Return [x, y] of the center of cell containing provided text 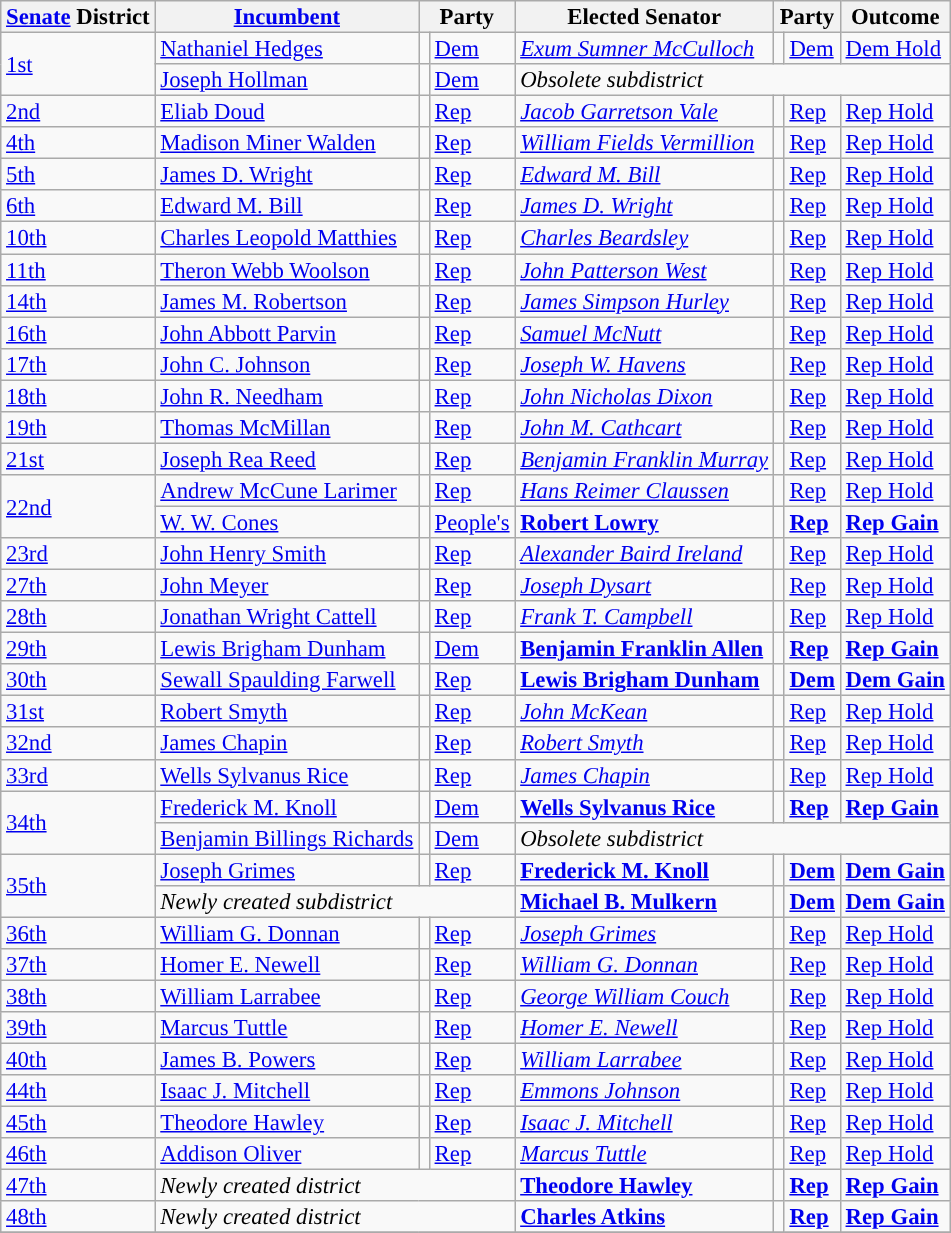
Michael B. Mulkern [644, 902]
Samuel McNutt [644, 333]
Charles Leopold Matthies [287, 238]
Joseph Hollman [287, 80]
John Patterson West [644, 270]
28th [78, 617]
Emmons Johnson [644, 1091]
35th [78, 886]
Joseph W. Havens [644, 364]
2nd [78, 112]
Thomas McMillan [287, 428]
W. W. Cones [287, 522]
23rd [78, 554]
10th [78, 238]
Charles Beardsley [644, 238]
14th [78, 301]
George William Couch [644, 996]
Eliab Doud [287, 112]
6th [78, 206]
Robert Lowry [644, 522]
Incumbent [287, 17]
John Nicholas Dixon [644, 396]
Jacob Garretson Vale [644, 112]
Newly created district [335, 1186]
30th [78, 680]
Jonathan Wright Cattell [287, 617]
John Meyer [287, 586]
Benjamin Billings Richards [287, 838]
21st [78, 459]
27th [78, 586]
Outcome [895, 17]
11th [78, 270]
4th [78, 143]
John M. Cathcart [644, 428]
44th [78, 1091]
John McKean [644, 712]
James Simpson Hurley [644, 301]
Hans Reimer Claussen [644, 491]
22nd [78, 506]
Newly created subdistrict [335, 902]
19th [78, 428]
Andrew McCune Larimer [287, 491]
37th [78, 965]
Benjamin Franklin Allen [644, 649]
Exum Sumner McCulloch [644, 49]
Madison Miner Walden [287, 143]
Joseph Rea Reed [287, 459]
Senate District [78, 17]
Joseph Dysart [644, 586]
38th [78, 996]
Addison Oliver [287, 1154]
46th [78, 1154]
James M. Robertson [287, 301]
31st [78, 712]
Sewall Spaulding Farwell [287, 680]
Theron Webb Woolson [287, 270]
John Henry Smith [287, 554]
45th [78, 1123]
39th [78, 1028]
John R. Needham [287, 396]
5th [78, 175]
People's [472, 522]
40th [78, 1060]
33rd [78, 775]
32nd [78, 744]
16th [78, 333]
29th [78, 649]
Elected Senator [644, 17]
17th [78, 364]
Dem Hold [895, 49]
34th [78, 822]
Nathaniel Hedges [287, 49]
William Fields Vermillion [644, 143]
36th [78, 933]
18th [78, 396]
47th [78, 1186]
John Abbott Parvin [287, 333]
John C. Johnson [287, 364]
Alexander Baird Ireland [644, 554]
Benjamin Franklin Murray [644, 459]
James B. Powers [287, 1060]
Frank T. Campbell [644, 617]
1st [78, 64]
